Output the [x, y] coordinate of the center of the cell containing the given text.  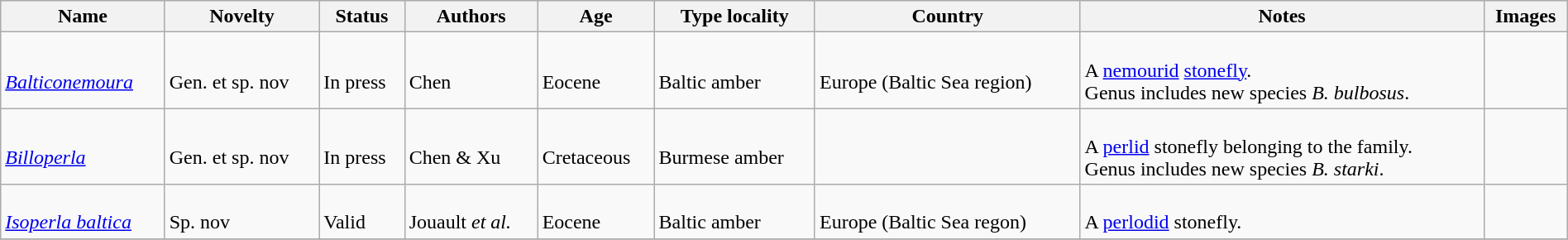
Burmese amber [734, 146]
Authors [471, 17]
Name [83, 17]
Cretaceous [595, 146]
Chen [471, 70]
A perlodid stonefly. [1282, 212]
A perlid stonefly belonging to the family. Genus includes new species B. starki. [1282, 146]
Status [362, 17]
Notes [1282, 17]
Valid [362, 212]
Billoperla [83, 146]
Age [595, 17]
Novelty [241, 17]
A nemourid stonefly. Genus includes new species B. bulbosus. [1282, 70]
Balticonemoura [83, 70]
Jouault et al. [471, 212]
Country [948, 17]
Chen & Xu [471, 146]
Sp. nov [241, 212]
Europe (Baltic Sea region) [948, 70]
Images [1525, 17]
Isoperla baltica [83, 212]
Type locality [734, 17]
Europe (Baltic Sea regon) [948, 212]
